Find where the given text appears and provide that cell's center as [X, Y] coordinate. 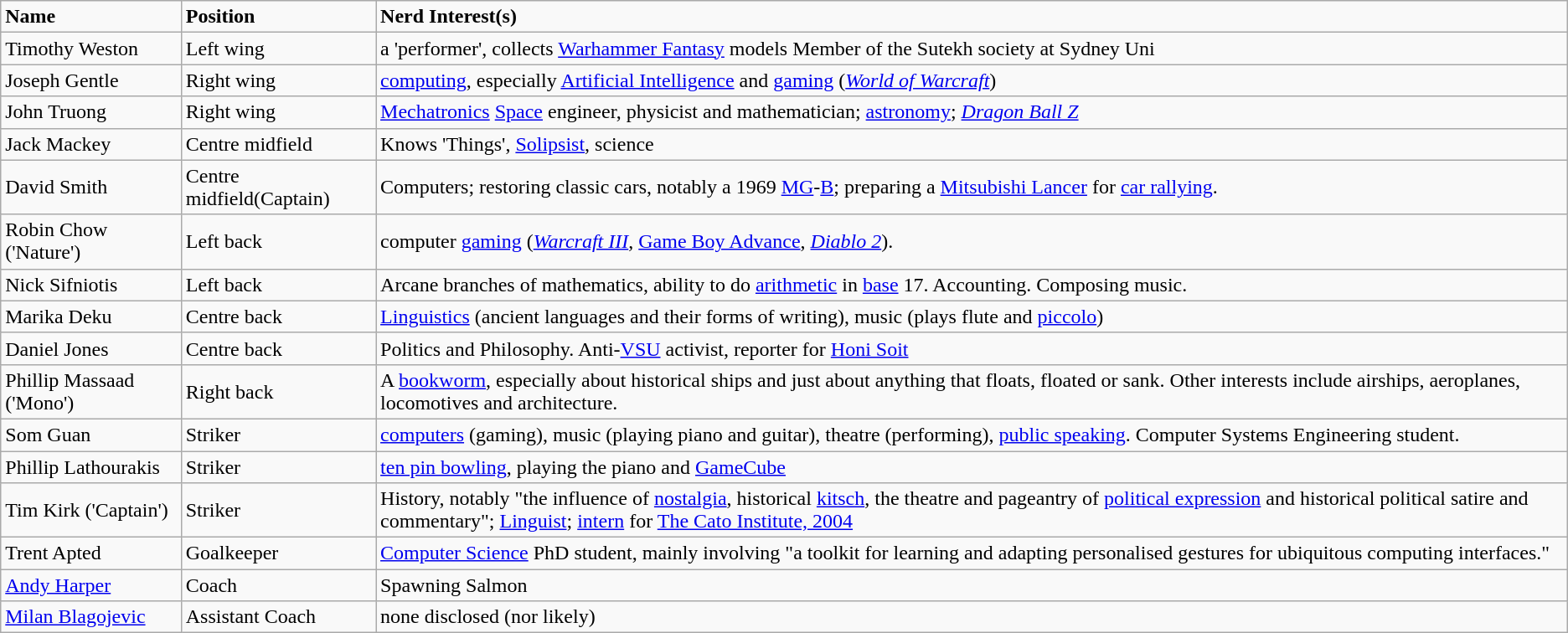
Goalkeeper [278, 553]
Spawning Salmon [972, 585]
Daniel Jones [90, 348]
Centre midfield [278, 144]
Right back [278, 392]
Trent Apted [90, 553]
Arcane branches of mathematics, ability to do arithmetic in base 17. Accounting. Composing music. [972, 285]
computers (gaming), music (playing piano and guitar), theatre (performing), public speaking. Computer Systems Engineering student. [972, 435]
Som Guan [90, 435]
ten pin bowling, playing the piano and GameCube [972, 466]
Phillip Massaad ('Mono') [90, 392]
Coach [278, 585]
Timothy Weston [90, 49]
Name [90, 17]
computer gaming (Warcraft III, Game Boy Advance, Diablo 2). [972, 241]
Assistant Coach [278, 617]
Marika Deku [90, 316]
Politics and Philosophy. Anti-VSU activist, reporter for Honi Soit [972, 348]
Nerd Interest(s) [972, 17]
a 'performer', collects Warhammer Fantasy models Member of the Sutekh society at Sydney Uni [972, 49]
Milan Blagojevic [90, 617]
Linguistics (ancient languages and their forms of writing), music (plays flute and piccolo) [972, 316]
Left wing [278, 49]
John Truong [90, 112]
Andy Harper [90, 585]
Computers; restoring classic cars, notably a 1969 MG-B; preparing a Mitsubishi Lancer for car rallying. [972, 188]
Joseph Gentle [90, 80]
Mechatronics Space engineer, physicist and mathematician; astronomy; Dragon Ball Z [972, 112]
none disclosed (nor likely) [972, 617]
Computer Science PhD student, mainly involving "a toolkit for learning and adapting personalised gestures for ubiquitous computing interfaces." [972, 553]
Phillip Lathourakis [90, 466]
Knows 'Things', Solipsist, science [972, 144]
Jack Mackey [90, 144]
Tim Kirk ('Captain') [90, 511]
Position [278, 17]
David Smith [90, 188]
Nick Sifniotis [90, 285]
Centre midfield(Captain) [278, 188]
Robin Chow ('Nature') [90, 241]
computing, especially Artificial Intelligence and gaming (World of Warcraft) [972, 80]
